For the text-containing cell, return its midpoint in [X, Y] coordinate format. 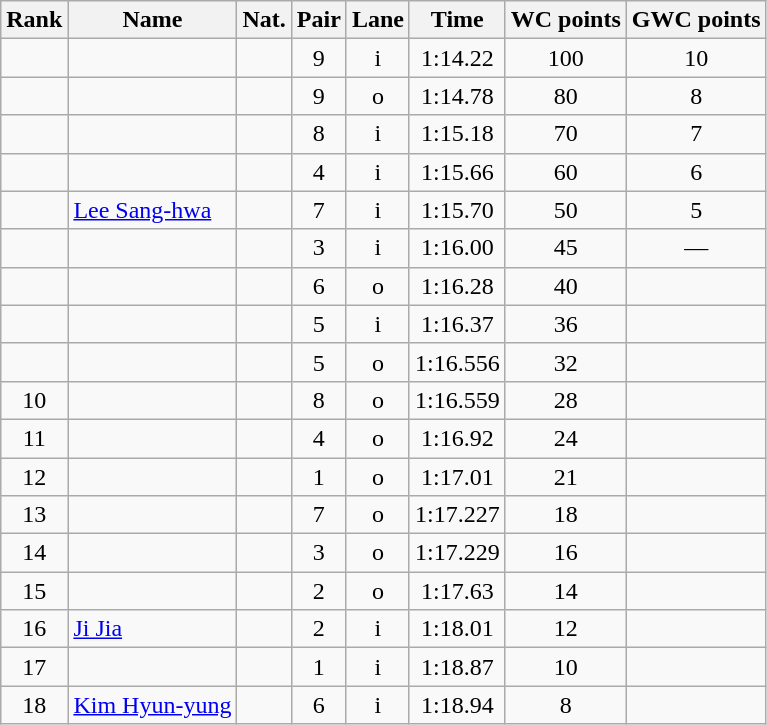
Ji Jia [152, 629]
1:17.227 [457, 515]
1:18.87 [457, 667]
21 [566, 477]
1:15.70 [457, 210]
60 [566, 172]
1:14.78 [457, 96]
32 [566, 362]
WC points [566, 20]
1:16.92 [457, 438]
1:16.556 [457, 362]
15 [34, 591]
11 [34, 438]
Pair [318, 20]
1:15.66 [457, 172]
70 [566, 134]
GWC points [696, 20]
Nat. [264, 20]
40 [566, 286]
17 [34, 667]
24 [566, 438]
1:17.01 [457, 477]
80 [566, 96]
Lee Sang-hwa [152, 210]
1:15.18 [457, 134]
1:18.01 [457, 629]
Kim Hyun-yung [152, 705]
1:16.37 [457, 324]
1:17.229 [457, 553]
Lane [378, 20]
1:18.94 [457, 705]
45 [566, 248]
1:16.559 [457, 400]
— [696, 248]
100 [566, 58]
Time [457, 20]
1:16.00 [457, 248]
50 [566, 210]
1:17.63 [457, 591]
Rank [34, 20]
13 [34, 515]
Name [152, 20]
1:16.28 [457, 286]
36 [566, 324]
28 [566, 400]
1:14.22 [457, 58]
